Output the (X, Y) coordinate of the center of the cell containing the given text.  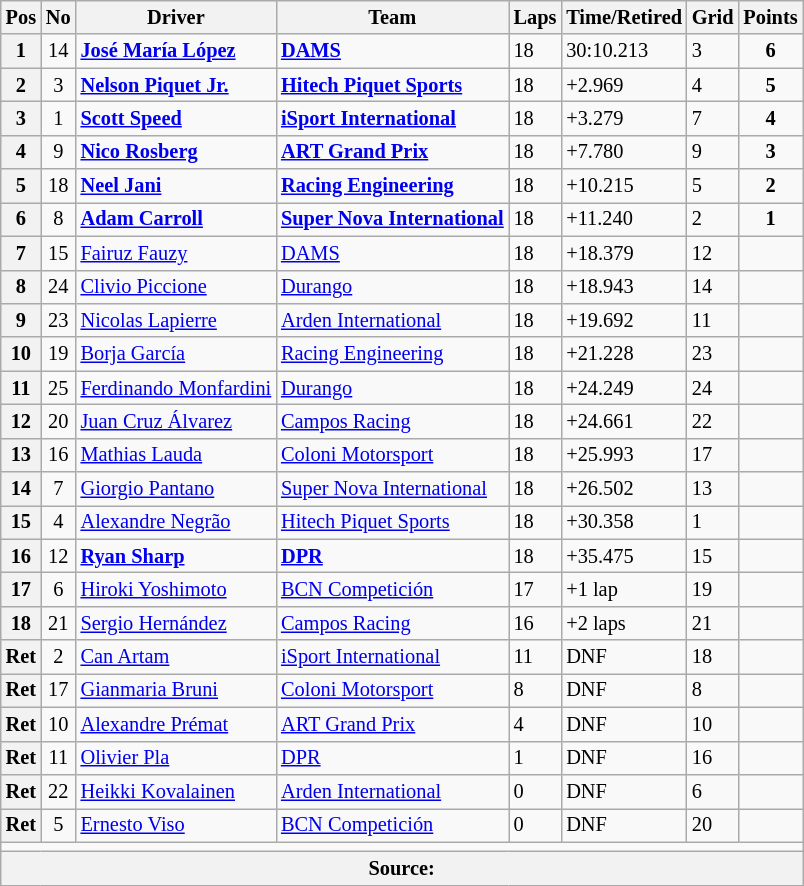
+26.502 (624, 489)
José María López (176, 51)
25 (58, 388)
Neel Jani (176, 186)
Giorgio Pantano (176, 489)
Fairuz Fauzy (176, 253)
Borja García (176, 354)
Adam Carroll (176, 219)
Alexandre Negrão (176, 522)
+25.993 (624, 455)
+19.692 (624, 320)
Laps (536, 17)
+1 lap (624, 589)
Olivier Pla (176, 758)
Time/Retired (624, 17)
+7.780 (624, 152)
Mathias Lauda (176, 455)
+3.279 (624, 118)
+21.228 (624, 354)
30:10.213 (624, 51)
Nelson Piquet Jr. (176, 85)
Ferdinando Monfardini (176, 388)
+18.943 (624, 287)
Ernesto Viso (176, 825)
+35.475 (624, 556)
No (58, 17)
Sergio Hernández (176, 623)
Scott Speed (176, 118)
Can Artam (176, 657)
Pos (21, 17)
Driver (176, 17)
+2 laps (624, 623)
Gianmaria Bruni (176, 690)
+10.215 (624, 186)
+24.249 (624, 388)
+11.240 (624, 219)
Juan Cruz Álvarez (176, 421)
Ryan Sharp (176, 556)
+18.379 (624, 253)
Points (770, 17)
Clivio Piccione (176, 287)
Alexandre Prémat (176, 724)
Grid (713, 17)
Team (392, 17)
Nico Rosberg (176, 152)
Heikki Kovalainen (176, 791)
Hiroki Yoshimoto (176, 589)
Nicolas Lapierre (176, 320)
+30.358 (624, 522)
+24.661 (624, 421)
Source: (402, 868)
+2.969 (624, 85)
